Capture the cell that displays the provided text and extract its (x, y) central coordinate. 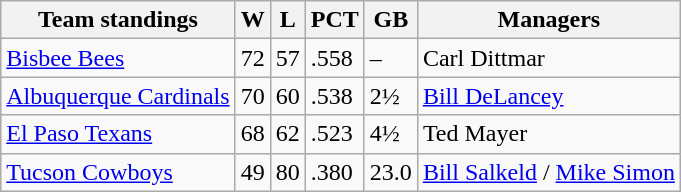
.523 (334, 134)
49 (252, 172)
Team standings (118, 20)
Managers (548, 20)
.558 (334, 58)
60 (288, 96)
Carl Dittmar (548, 58)
70 (252, 96)
L (288, 20)
57 (288, 58)
– (390, 58)
Bill DeLancey (548, 96)
W (252, 20)
72 (252, 58)
Albuquerque Cardinals (118, 96)
GB (390, 20)
80 (288, 172)
PCT (334, 20)
68 (252, 134)
Bill Salkeld / Mike Simon (548, 172)
.538 (334, 96)
62 (288, 134)
Bisbee Bees (118, 58)
2½ (390, 96)
.380 (334, 172)
El Paso Texans (118, 134)
4½ (390, 134)
23.0 (390, 172)
Ted Mayer (548, 134)
Tucson Cowboys (118, 172)
